Locate the cell with the specified text and output its (x, y) center coordinate. 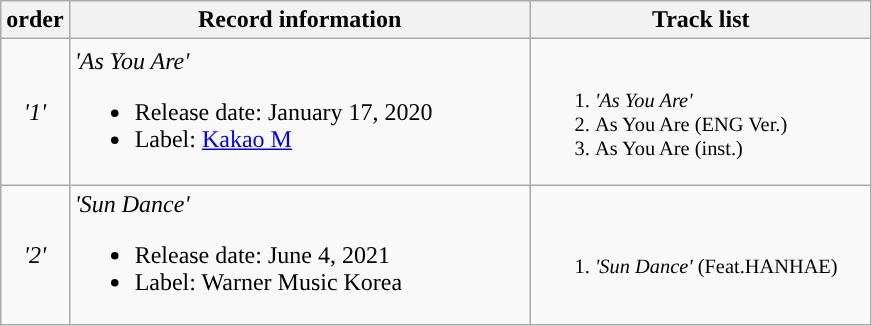
'Sun Dance' Release date: June 4, 2021Label: Warner Music Korea (300, 255)
'2' (35, 255)
order (35, 20)
'As You Are' Release date: January 17, 2020Label: Kakao M (300, 112)
Record information (300, 20)
'As You Are' As You Are (ENG Ver.)As You Are (inst.) (700, 112)
'Sun Dance' (Feat.HANHAE) (700, 255)
'1' (35, 112)
Track list (700, 20)
